Determine the [x, y] coordinate at the center of the cell enclosing the given text.  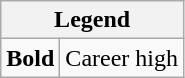
Legend [92, 20]
Bold [30, 58]
Career high [122, 58]
